Find where the given text appears and provide that cell's center as [X, Y] coordinate. 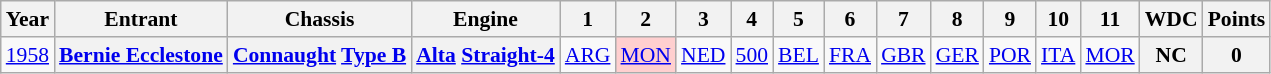
Alta Straight-4 [486, 55]
FRA [850, 55]
NED [703, 55]
GBR [904, 55]
Engine [486, 19]
NC [1172, 55]
Chassis [320, 19]
1958 [28, 55]
8 [958, 19]
1 [588, 19]
2 [646, 19]
5 [798, 19]
4 [752, 19]
GER [958, 55]
Entrant [141, 19]
9 [1010, 19]
10 [1058, 19]
MOR [1110, 55]
MON [646, 55]
6 [850, 19]
Connaught Type B [320, 55]
500 [752, 55]
7 [904, 19]
BEL [798, 55]
ITA [1058, 55]
WDC [1172, 19]
ARG [588, 55]
3 [703, 19]
Points [1237, 19]
Year [28, 19]
0 [1237, 55]
Bernie Ecclestone [141, 55]
POR [1010, 55]
11 [1110, 19]
